Scan for the cell matching the given text and deliver its (x, y) coordinate at center. 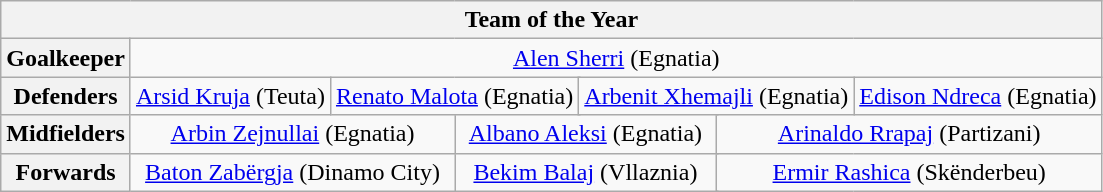
Team of the Year (552, 20)
Arbenit Xhemajli (Egnatia) (716, 96)
Edison Ndreca (Egnatia) (978, 96)
Renato Malota (Egnatia) (454, 96)
Midfielders (66, 134)
Arinaldo Rrapaj (Partizani) (909, 134)
Goalkeeper (66, 58)
Arsid Kruja (Teuta) (230, 96)
Bekim Balaj (Vllaznia) (586, 172)
Defenders (66, 96)
Arbin Zejnullai (Egnatia) (292, 134)
Ermir Rashica (Skënderbeu) (909, 172)
Alen Sherri (Egnatia) (616, 58)
Forwards (66, 172)
Albano Aleksi (Egnatia) (586, 134)
Baton Zabërgja (Dinamo City) (292, 172)
